Scan for the cell matching the given text and deliver its [x, y] coordinate at center. 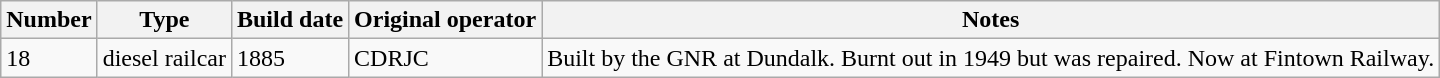
Type [164, 20]
CDRJC [446, 58]
Build date [290, 20]
Built by the GNR at Dundalk. Burnt out in 1949 but was repaired. Now at Fintown Railway. [991, 58]
Number [49, 20]
diesel railcar [164, 58]
18 [49, 58]
1885 [290, 58]
Original operator [446, 20]
Notes [991, 20]
